Capture the cell that displays the provided text and extract its (X, Y) central coordinate. 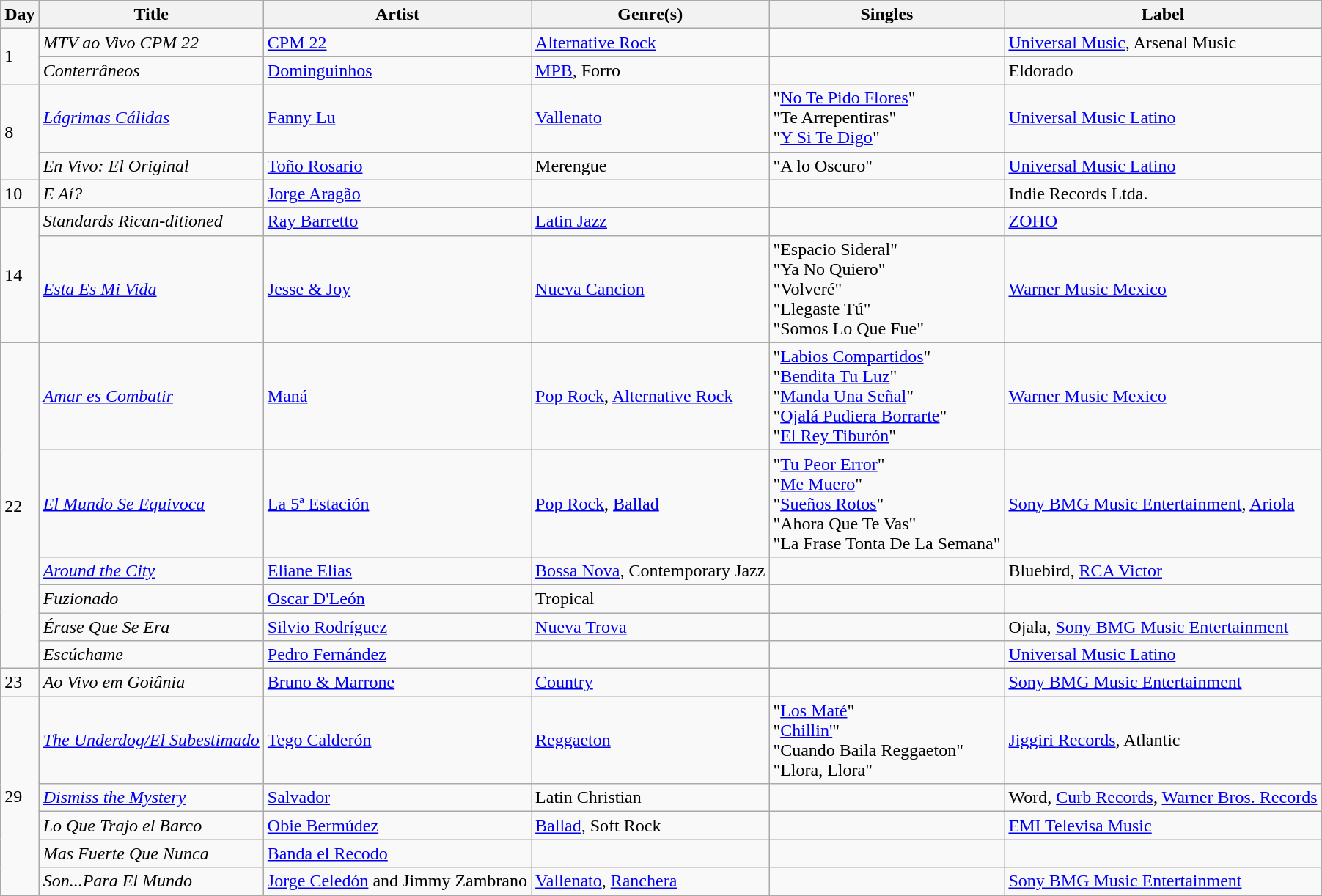
Vallenato, Ranchera (650, 881)
Fuzionado (151, 598)
Bossa Nova, Contemporary Jazz (650, 570)
"Los Maté""Chillin'""Cuando Baila Reggaeton""Llora, Llora" (887, 741)
Nueva Cancion (650, 289)
Toño Rosario (397, 166)
ZOHO (1163, 221)
Sony BMG Music Entertainment, Ariola (1163, 503)
MPB, Forro (650, 70)
Pop Rock, Ballad (650, 503)
Maná (397, 396)
10 (20, 194)
Fanny Lu (397, 118)
Dominguinhos (397, 70)
En Vivo: El Original (151, 166)
Tropical (650, 598)
8 (20, 132)
Word, Curb Records, Warner Bros. Records (1163, 798)
Pop Rock, Alternative Rock (650, 396)
Around the City (151, 570)
Obie Bermúdez (397, 826)
EMI Televisa Music (1163, 826)
Indie Records Ltda. (1163, 194)
Alternative Rock (650, 43)
Latin Christian (650, 798)
Oscar D'León (397, 598)
Merengue (650, 166)
La 5ª Estación (397, 503)
"Labios Compartidos""Bendita Tu Luz""Manda Una Señal""Ojalá Pudiera Borrarte""El Rey Tiburón" (887, 396)
22 (20, 505)
Ojala, Sony BMG Music Entertainment (1163, 627)
Tego Calderón (397, 741)
29 (20, 796)
Mas Fuerte Que Nunca (151, 853)
The Underdog/El Subestimado (151, 741)
14 (20, 275)
"No Te Pido Flores""Te Arrepentiras""Y Si Te Digo" (887, 118)
Universal Music, Arsenal Music (1163, 43)
El Mundo Se Equivoca (151, 503)
Esta Es Mi Vida (151, 289)
Ao Vivo em Goiânia (151, 683)
Jorge Aragão (397, 194)
Eliane Elias (397, 570)
"Tu Peor Error""Me Muero""Sueños Rotos""Ahora Que Te Vas""La Frase Tonta De La Semana" (887, 503)
Jesse & Joy (397, 289)
23 (20, 683)
Son...Para El Mundo (151, 881)
Latin Jazz (650, 221)
CPM 22 (397, 43)
Reggaeton (650, 741)
Jorge Celedón and Jimmy Zambrano (397, 881)
Amar es Combatir (151, 396)
Conterrâneos (151, 70)
Ray Barretto (397, 221)
Label (1163, 15)
Salvador (397, 798)
Genre(s) (650, 15)
Singles (887, 15)
Bluebird, RCA Victor (1163, 570)
Lágrimas Cálidas (151, 118)
Vallenato (650, 118)
Banda el Recodo (397, 853)
Pedro Fernández (397, 655)
Artist (397, 15)
Lo Que Trajo el Barco (151, 826)
E Aí? (151, 194)
Day (20, 15)
Standards Rican-ditioned (151, 221)
Nueva Trova (650, 627)
1 (20, 56)
Escúchame (151, 655)
Country (650, 683)
Silvio Rodríguez (397, 627)
Bruno & Marrone (397, 683)
Title (151, 15)
Ballad, Soft Rock (650, 826)
"A lo Oscuro" (887, 166)
MTV ao Vivo CPM 22 (151, 43)
Jiggiri Records, Atlantic (1163, 741)
"Espacio Sideral""Ya No Quiero""Volveré""Llegaste Tú""Somos Lo Que Fue" (887, 289)
Érase Que Se Era (151, 627)
Dismiss the Mystery (151, 798)
Eldorado (1163, 70)
